Pinpoint the cell where the given text exists, returning its (x, y) midpoint coordinate. 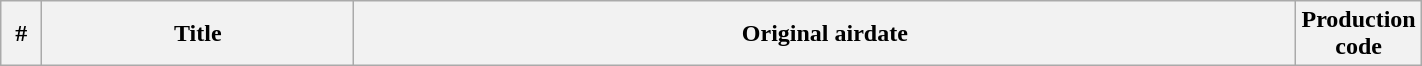
Production code (1358, 34)
# (22, 34)
Original airdate (825, 34)
Title (198, 34)
